From the cell containing the given text, extract its center point as [X, Y] coordinate. 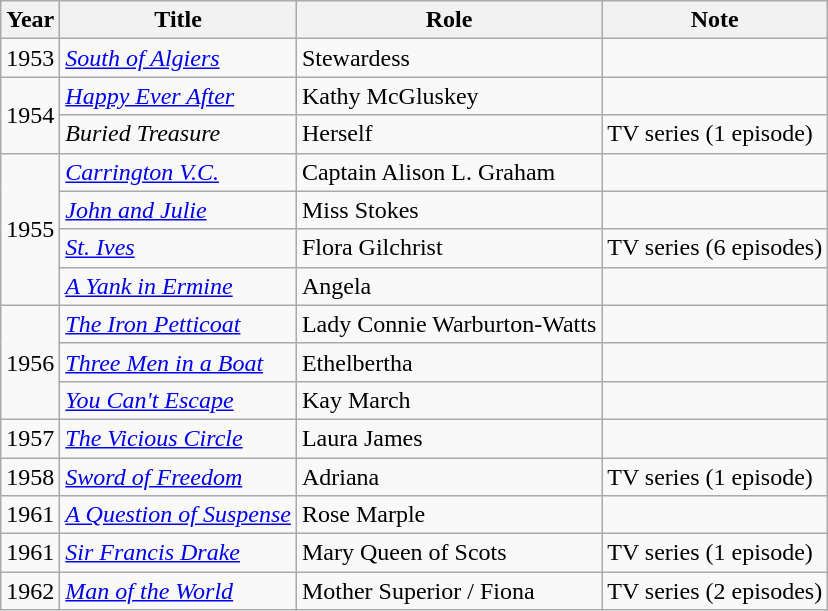
Lady Connie Warburton-Watts [448, 324]
Man of the World [178, 591]
Kay March [448, 400]
The Iron Petticoat [178, 324]
Carrington V.C. [178, 172]
Note [715, 20]
St. Ives [178, 248]
Rose Marple [448, 515]
1958 [30, 477]
Mother Superior / Fiona [448, 591]
Role [448, 20]
Adriana [448, 477]
Stewardess [448, 58]
TV series (2 episodes) [715, 591]
Buried Treasure [178, 134]
Captain Alison L. Graham [448, 172]
Sir Francis Drake [178, 553]
Miss Stokes [448, 210]
Sword of Freedom [178, 477]
A Yank in Ermine [178, 286]
1956 [30, 362]
1957 [30, 438]
Ethelbertha [448, 362]
Three Men in a Boat [178, 362]
Happy Ever After [178, 96]
1953 [30, 58]
TV series (6 episodes) [715, 248]
1954 [30, 115]
John and Julie [178, 210]
Title [178, 20]
1962 [30, 591]
Flora Gilchrist [448, 248]
Year [30, 20]
The Vicious Circle [178, 438]
Angela [448, 286]
A Question of Suspense [178, 515]
Herself [448, 134]
Mary Queen of Scots [448, 553]
1955 [30, 229]
Laura James [448, 438]
South of Algiers [178, 58]
You Can't Escape [178, 400]
Kathy McGluskey [448, 96]
